Capture the cell that displays the provided text and extract its (x, y) central coordinate. 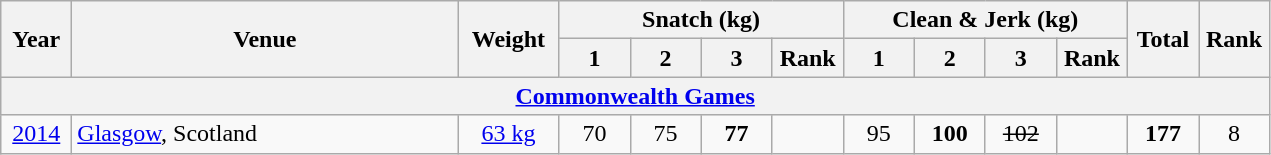
102 (1020, 134)
Clean & Jerk (kg) (985, 20)
95 (878, 134)
Weight (508, 39)
Year (36, 39)
75 (666, 134)
Glasgow, Scotland (265, 134)
77 (736, 134)
8 (1234, 134)
Total (1162, 39)
177 (1162, 134)
70 (594, 134)
Snatch (kg) (701, 20)
2014 (36, 134)
100 (950, 134)
63 kg (508, 134)
Venue (265, 39)
Commonwealth Games (636, 96)
